Detect which cell encompasses the target text, then output its (x, y) center coordinate. 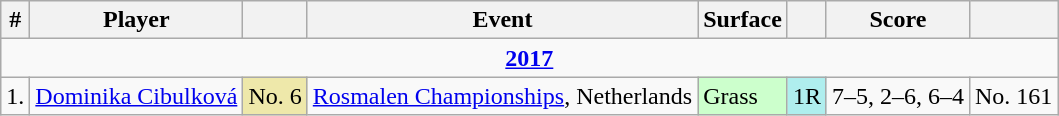
No. 161 (1013, 96)
Surface (743, 20)
Rosmalen Championships, Netherlands (502, 96)
Player (136, 20)
1. (16, 96)
1R (806, 96)
# (16, 20)
Score (898, 20)
7–5, 2–6, 6–4 (898, 96)
Event (502, 20)
2017 (530, 58)
Dominika Cibulková (136, 96)
Grass (743, 96)
No. 6 (275, 96)
